Identify which cell holds the provided text, then report its (x, y) central coordinate. 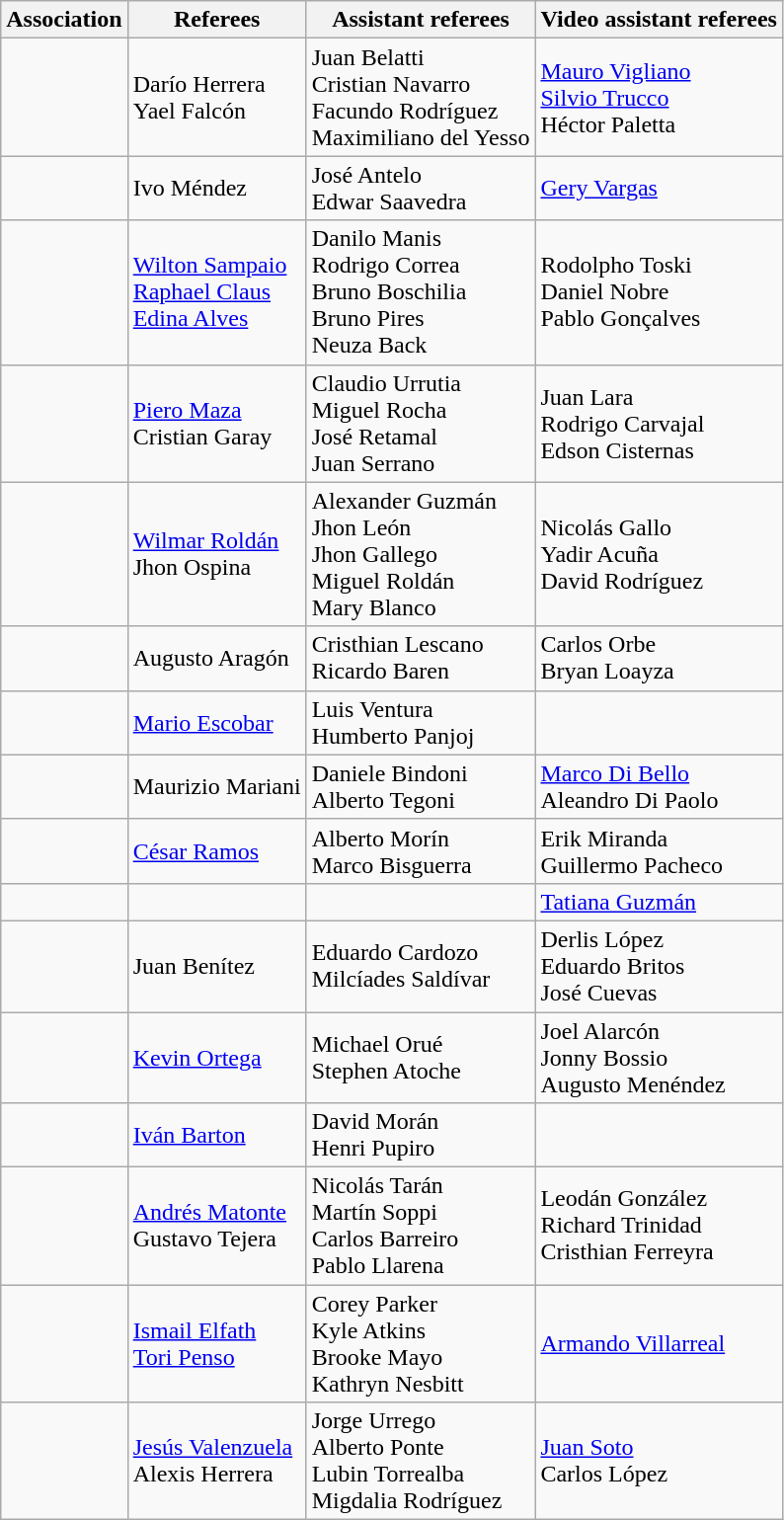
Danilo ManisRodrigo CorreaBruno BoschiliaBruno PiresNeuza Back (421, 292)
Maurizio Mariani (217, 786)
Juan Benítez (217, 966)
Derlis LópezEduardo BritosJosé Cuevas (660, 966)
Leodán GonzálezRichard TrinidadCristhian Ferreyra (660, 1227)
Kevin Ortega (217, 1057)
Rodolpho ToskiDaniel NobrePablo Gonçalves (660, 292)
Wilmar RoldánJhon Ospina (217, 554)
Eduardo CardozoMilcíades Saldívar (421, 966)
César Ramos (217, 851)
Gery Vargas (660, 188)
Michael OruéStephen Atoche (421, 1057)
Tatiana Guzmán (660, 902)
Nicolás TaránMartín SoppiCarlos BarreiroPablo Llarena (421, 1227)
Luis VenturaHumberto Panjoj (421, 723)
Mauro ViglianoSilvio TruccoHéctor Paletta (660, 97)
Andrés MatonteGustavo Tejera (217, 1227)
Video assistant referees (660, 20)
Assistant referees (421, 20)
Augusto Aragón (217, 658)
Cristhian LescanoRicardo Baren (421, 658)
Juan SotoCarlos López (660, 1462)
Darío HerreraYael Falcón (217, 97)
Alexander GuzmánJhon LeónJhon GallegoMiguel RoldánMary Blanco (421, 554)
Wilton SampaioRaphael ClausEdina Alves (217, 292)
Referees (217, 20)
Association (64, 20)
Ismail ElfathTori Penso (217, 1343)
Piero MazaCristian Garay (217, 423)
Armando Villarreal (660, 1343)
David MoránHenri Pupiro (421, 1136)
Joel AlarcónJonny BossioAugusto Menéndez (660, 1057)
Erik MirandaGuillermo Pacheco (660, 851)
Corey ParkerKyle AtkinsBrooke MayoKathryn Nesbitt (421, 1343)
Daniele BindoniAlberto Tegoni (421, 786)
Iván Barton (217, 1136)
Ivo Méndez (217, 188)
Carlos OrbeBryan Loayza (660, 658)
José AnteloEdwar Saavedra (421, 188)
Juan LaraRodrigo CarvajalEdson Cisternas (660, 423)
Mario Escobar (217, 723)
Jesús ValenzuelaAlexis Herrera (217, 1462)
Jorge UrregoAlberto PonteLubin TorrealbaMigdalia Rodríguez (421, 1462)
Juan BelattiCristian NavarroFacundo RodríguezMaximiliano del Yesso (421, 97)
Marco Di BelloAleandro Di Paolo (660, 786)
Claudio UrrutiaMiguel RochaJosé RetamalJuan Serrano (421, 423)
Nicolás GalloYadir AcuñaDavid Rodríguez (660, 554)
Alberto MorínMarco Bisguerra (421, 851)
